Return the (X, Y) coordinate for the center point of the cell that contains the specified text.  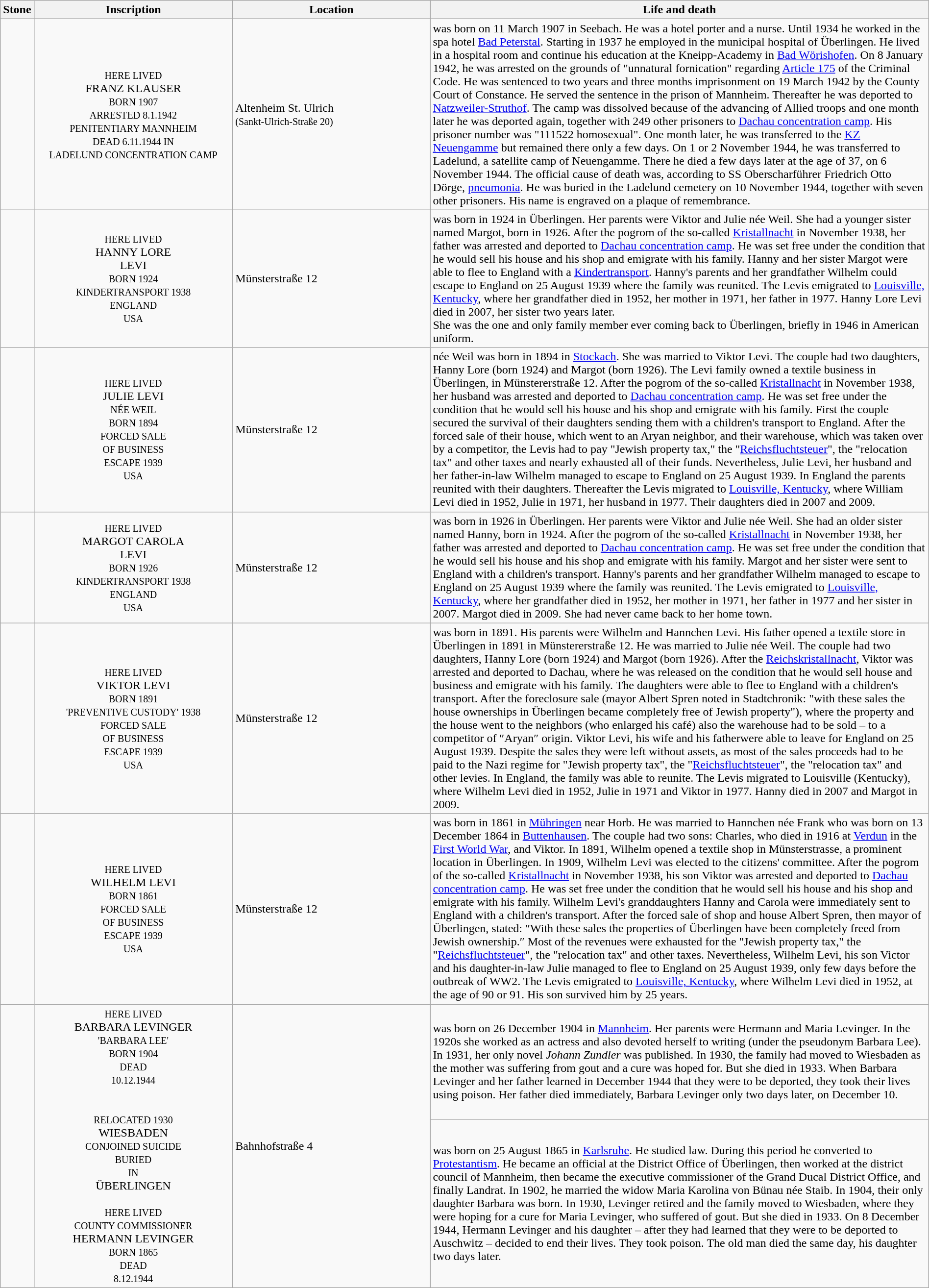
HERE LIVEDJULIE LEVINÉE WEILBORN 1894FORCED SALEOF BUSINESSESCAPE 1939USA (133, 429)
HERE LIVEDVIKTOR LEVIBORN 1891'PREVENTIVE CUSTODY' 1938FORCED SALEOF BUSINESSESCAPE 1939USA (133, 718)
HERE LIVEDWILHELM LEVIBORN 1861FORCED SALEOF BUSINESSESCAPE 1939USA (133, 909)
HERE LIVEDMARGOT CAROLALEVIBORN 1926KINDERTRANSPORT 1938ENGLANDUSA (133, 568)
Life and death (679, 10)
Bahnhofstraße 4 (331, 1146)
Altenheim St. Ulrich(Sankt-Ulrich-Straße 20) (331, 115)
HERE LIVEDFRANZ KLAUSERBORN 1907ARRESTED 8.1.1942PENITENTIARY MANNHEIMDEAD 6.11.1944 INLADELUND CONCENTRATION CAMP (133, 115)
Inscription (133, 10)
HERE LIVEDHANNY LORELEVIBORN 1924KINDERTRANSPORT 1938ENGLANDUSA (133, 278)
Location (331, 10)
Stone (17, 10)
